Output the (X, Y) coordinate of the center of the cell containing the given text.  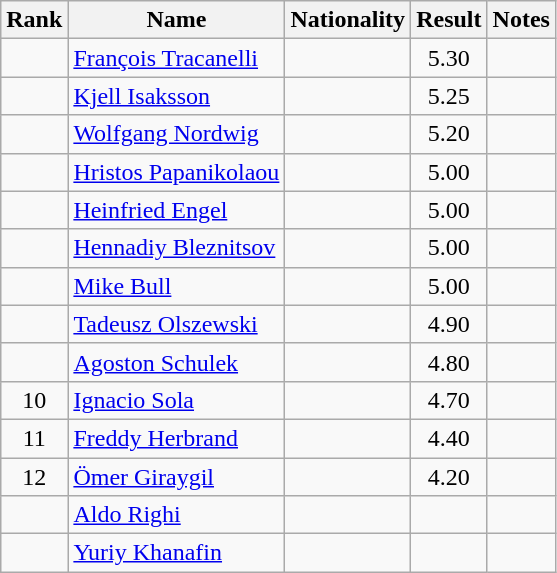
Hristos Papanikolaou (176, 172)
Heinfried Engel (176, 210)
5.30 (449, 58)
10 (34, 400)
12 (34, 477)
5.25 (449, 96)
Ignacio Sola (176, 400)
Aldo Righi (176, 515)
11 (34, 438)
Name (176, 20)
Ömer Giraygil (176, 477)
Result (449, 20)
Yuriy Khanafin (176, 553)
Nationality (348, 20)
Agoston Schulek (176, 362)
Kjell Isaksson (176, 96)
5.20 (449, 134)
Hennadiy Bleznitsov (176, 248)
Notes (521, 20)
François Tracanelli (176, 58)
Tadeusz Olszewski (176, 324)
4.80 (449, 362)
Rank (34, 20)
Mike Bull (176, 286)
Freddy Herbrand (176, 438)
4.70 (449, 400)
4.90 (449, 324)
Wolfgang Nordwig (176, 134)
4.40 (449, 438)
4.20 (449, 477)
